Scan for the cell matching the given text and deliver its (X, Y) coordinate at center. 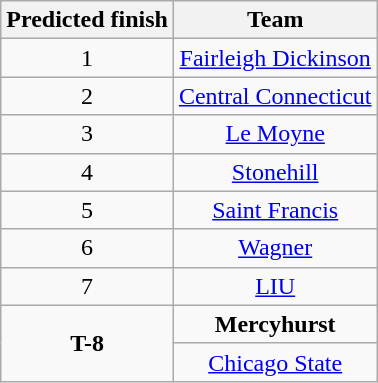
1 (88, 58)
2 (88, 96)
3 (88, 134)
Team (275, 20)
Wagner (275, 248)
Saint Francis (275, 210)
7 (88, 286)
Mercyhurst (275, 324)
Predicted finish (88, 20)
Fairleigh Dickinson (275, 58)
6 (88, 248)
4 (88, 172)
5 (88, 210)
LIU (275, 286)
Stonehill (275, 172)
Central Connecticut (275, 96)
T-8 (88, 343)
Chicago State (275, 362)
Le Moyne (275, 134)
